Locate the cell with the specified text and output its (x, y) center coordinate. 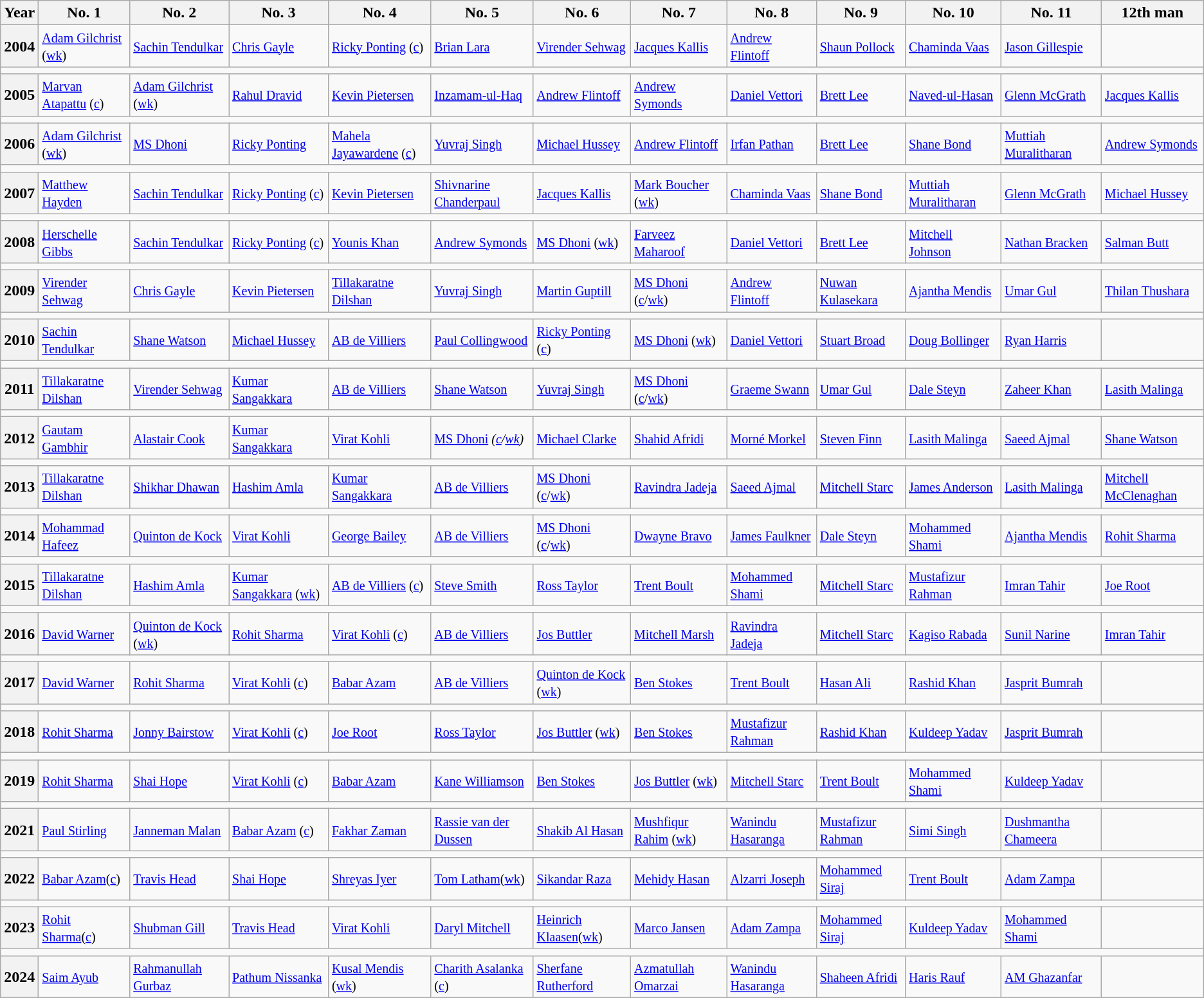
2005 (19, 95)
Shikhar Dhawan (179, 486)
Mahela Jayawardene (c) (379, 144)
Jonny Bairstow (179, 732)
Salman Butt (1153, 242)
No. 2 (179, 13)
Herschelle Gibbs (84, 242)
2019 (19, 781)
Babar Azam (c) (279, 830)
Dwayne Bravo (679, 535)
Ricky Ponting (279, 144)
Stuart Broad (861, 340)
Thilan Thushara (1153, 291)
Rohit Sharma(c) (84, 928)
Naved-ul-Hasan (953, 95)
No. 11 (1051, 13)
George Bailey (379, 535)
James Anderson (953, 486)
Pathum Nissanka (279, 977)
Haris Rauf (953, 977)
2024 (19, 977)
2021 (19, 830)
Sherfane Rutherford (582, 977)
Mark Boucher (wk) (679, 193)
No. 4 (379, 13)
Doug Bollinger (953, 340)
Kusal Mendis (wk) (379, 977)
Alzarri Joseph (772, 879)
2017 (19, 682)
Nuwan Kulasekara (861, 291)
Kagiso Rabada (953, 633)
Rahmanullah Gurbaz (179, 977)
Brian Lara (482, 46)
Saim Ayub (84, 977)
Michael Clarke (582, 438)
Jason Gillespie (1051, 46)
Rahul Dravid (279, 95)
AM Ghazanfar (1051, 977)
2015 (19, 584)
Janneman Malan (179, 830)
Gautam Gambhir (84, 438)
Babar Azam(c) (84, 879)
Inzamam-ul-Haq (482, 95)
Irfan Pathan (772, 144)
2011 (19, 389)
Mitchell McClenaghan (1153, 486)
Kumar Sangakkara (wk) (279, 584)
No. 1 (84, 13)
Mitchell Marsh (679, 633)
Morné Morkel (772, 438)
Marco Jansen (679, 928)
Mushfiqur Rahim (wk) (679, 830)
Daryl Mitchell (482, 928)
2004 (19, 46)
AB de Villiers (c) (379, 584)
2008 (19, 242)
Tom Latham(wk) (482, 879)
Simi Singh (953, 830)
Azmatullah Omarzai (679, 977)
Alastair Cook (179, 438)
Sikandar Raza (582, 879)
Jos Buttler (582, 633)
Heinrich Klaasen(wk) (582, 928)
Shubman Gill (179, 928)
Fakhar Zaman (379, 830)
Paul Collingwood (482, 340)
Hasan Ali (861, 682)
Shahid Afridi (679, 438)
2023 (19, 928)
Martin Guptill (582, 291)
Marvan Atapattu (c) (84, 95)
Ryan Harris (1051, 340)
2012 (19, 438)
Farveez Maharoof (679, 242)
No. 10 (953, 13)
Quinton de Kock (179, 535)
2006 (19, 144)
Mehidy Hasan (679, 879)
No. 9 (861, 13)
James Faulkner (772, 535)
2010 (19, 340)
Shakib Al Hasan (582, 830)
Mohammad Hafeez (84, 535)
Shaun Pollock (861, 46)
No. 7 (679, 13)
2018 (19, 732)
No. 8 (772, 13)
Graeme Swann (772, 389)
Paul Stirling (84, 830)
2007 (19, 193)
Year (19, 13)
12th man (1153, 13)
Shreyas Iyer (379, 879)
2013 (19, 486)
No. 6 (582, 13)
Steve Smith (482, 584)
Steven Finn (861, 438)
Nathan Bracken (1051, 242)
No. 3 (279, 13)
Dushmantha Chameera (1051, 830)
Mitchell Johnson (953, 242)
Sunil Narine (1051, 633)
Shivnarine Chanderpaul (482, 193)
Matthew Hayden (84, 193)
Shaheen Afridi (861, 977)
2009 (19, 291)
Younis Khan (379, 242)
MS Dhoni (179, 144)
Rassie van der Dussen (482, 830)
2014 (19, 535)
2022 (19, 879)
No. 5 (482, 13)
2016 (19, 633)
Kane Williamson (482, 781)
Zaheer Khan (1051, 389)
Charith Asalanka (c) (482, 977)
